From the cell containing the given text, extract its center point as [x, y] coordinate. 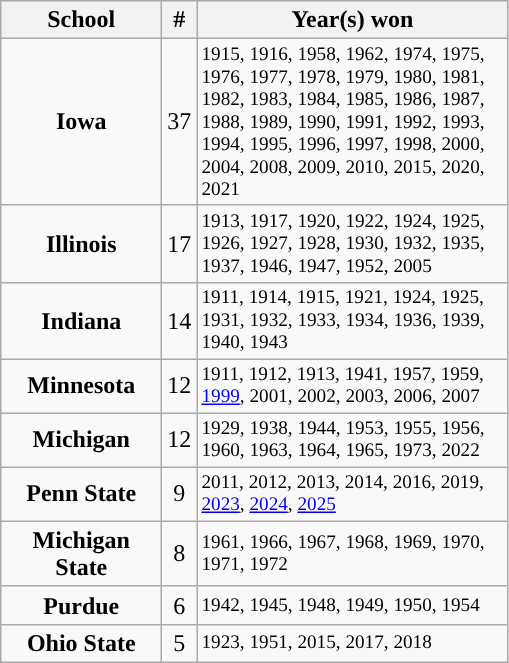
# [180, 20]
9 [180, 494]
Ohio State [82, 643]
Minnesota [82, 386]
37 [180, 122]
1929, 1938, 1944, 1953, 1955, 1956, 1960, 1963, 1964, 1965, 1973, 2022 [352, 440]
1911, 1914, 1915, 1921, 1924, 1925, 1931, 1932, 1933, 1934, 1936, 1939, 1940, 1943 [352, 320]
6 [180, 605]
Illinois [82, 244]
17 [180, 244]
Year(s) won [352, 20]
1923, 1951, 2015, 2017, 2018 [352, 643]
1913, 1917, 1920, 1922, 1924, 1925, 1926, 1927, 1928, 1930, 1932, 1935, 1937, 1946, 1947, 1952, 2005 [352, 244]
1961, 1966, 1967, 1968, 1969, 1970, 1971, 1972 [352, 554]
14 [180, 320]
Penn State [82, 494]
8 [180, 554]
1911, 1912, 1913, 1941, 1957, 1959, 1999, 2001, 2002, 2003, 2006, 2007 [352, 386]
Michigan [82, 440]
Purdue [82, 605]
2011, 2012, 2013, 2014, 2016, 2019, 2023, 2024, 2025 [352, 494]
Iowa [82, 122]
Indiana [82, 320]
Michigan State [82, 554]
1942, 1945, 1948, 1949, 1950, 1954 [352, 605]
School [82, 20]
5 [180, 643]
